Extract the (x, y) coordinate from the center of the cell holding the provided text.  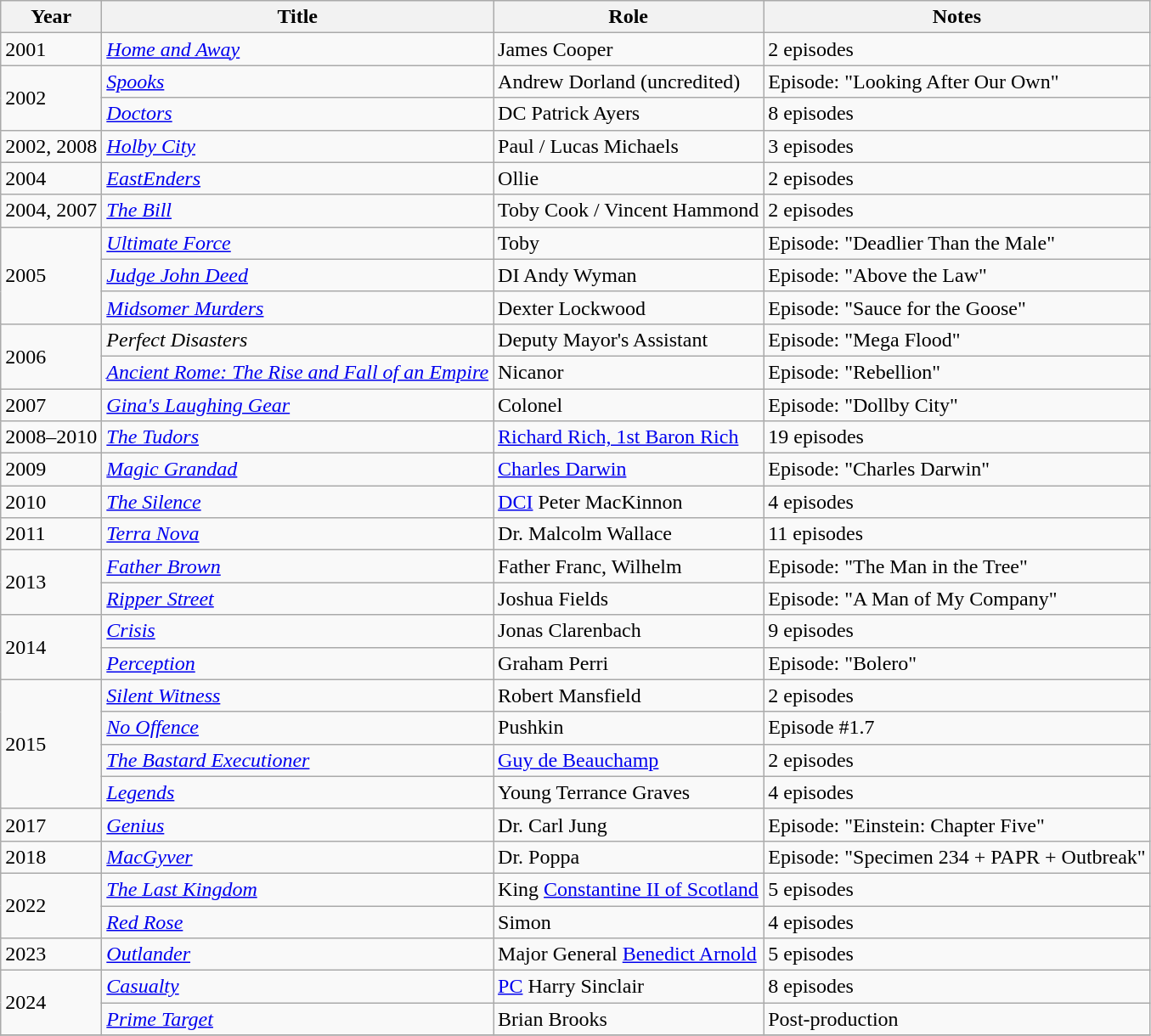
The Bastard Executioner (297, 760)
Episode #1.7 (956, 728)
DI Andy Wyman (629, 275)
Episode: "Specimen 234 + PAPR + Outbreak" (956, 857)
Silent Witness (297, 695)
2006 (51, 356)
Red Rose (297, 921)
2023 (51, 954)
Perfect Disasters (297, 340)
Terra Nova (297, 534)
Spooks (297, 82)
Dr. Carl Jung (629, 825)
Major General Benedict Arnold (629, 954)
No Offence (297, 728)
Episode: "Above the Law" (956, 275)
Ultimate Force (297, 243)
PC Harry Sinclair (629, 987)
2017 (51, 825)
Pushkin (629, 728)
Ancient Rome: The Rise and Fall of an Empire (297, 372)
Young Terrance Graves (629, 792)
Midsomer Murders (297, 307)
Episode: "Deadlier Than the Male" (956, 243)
James Cooper (629, 49)
The Last Kingdom (297, 889)
2024 (51, 1003)
Ripper Street (297, 599)
Simon (629, 921)
Episode: "Charles Darwin" (956, 470)
Notes (956, 17)
Home and Away (297, 49)
Episode: "Sauce for the Goose" (956, 307)
Episode: "Bolero" (956, 663)
Jonas Clarenbach (629, 631)
Judge John Deed (297, 275)
Ollie (629, 178)
11 episodes (956, 534)
2008–2010 (51, 437)
Gina's Laughing Gear (297, 405)
Perception (297, 663)
Andrew Dorland (uncredited) (629, 82)
Role (629, 17)
3 episodes (956, 146)
Toby Cook / Vincent Hammond (629, 211)
Year (51, 17)
2022 (51, 905)
Crisis (297, 631)
Dexter Lockwood (629, 307)
Joshua Fields (629, 599)
The Silence (297, 502)
MacGyver (297, 857)
2001 (51, 49)
DCI Peter MacKinnon (629, 502)
Episode: "Einstein: Chapter Five" (956, 825)
Episode: "Mega Flood" (956, 340)
Prime Target (297, 1019)
Father Brown (297, 566)
Episode: "A Man of My Company" (956, 599)
Dr. Poppa (629, 857)
Genius (297, 825)
2004 (51, 178)
Robert Mansfield (629, 695)
Father Franc, Wilhelm (629, 566)
Post-production (956, 1019)
Paul / Lucas Michaels (629, 146)
Episode: "Looking After Our Own" (956, 82)
Toby (629, 243)
2002 (51, 98)
2009 (51, 470)
Graham Perri (629, 663)
Brian Brooks (629, 1019)
Episode: "Dollby City" (956, 405)
Outlander (297, 954)
2015 (51, 744)
2005 (51, 275)
Richard Rich, 1st Baron Rich (629, 437)
DC Patrick Ayers (629, 114)
Guy de Beauchamp (629, 760)
Charles Darwin (629, 470)
King Constantine II of Scotland (629, 889)
Title (297, 17)
Colonel (629, 405)
2002, 2008 (51, 146)
Nicanor (629, 372)
2004, 2007 (51, 211)
9 episodes (956, 631)
19 episodes (956, 437)
Episode: "Rebellion" (956, 372)
Dr. Malcolm Wallace (629, 534)
Magic Grandad (297, 470)
2014 (51, 647)
Casualty (297, 987)
EastEnders (297, 178)
2018 (51, 857)
Deputy Mayor's Assistant (629, 340)
2010 (51, 502)
Holby City (297, 146)
2011 (51, 534)
The Bill (297, 211)
Doctors (297, 114)
The Tudors (297, 437)
2007 (51, 405)
Legends (297, 792)
2013 (51, 583)
Episode: "The Man in the Tree" (956, 566)
